Capture the cell that displays the provided text and extract its (x, y) central coordinate. 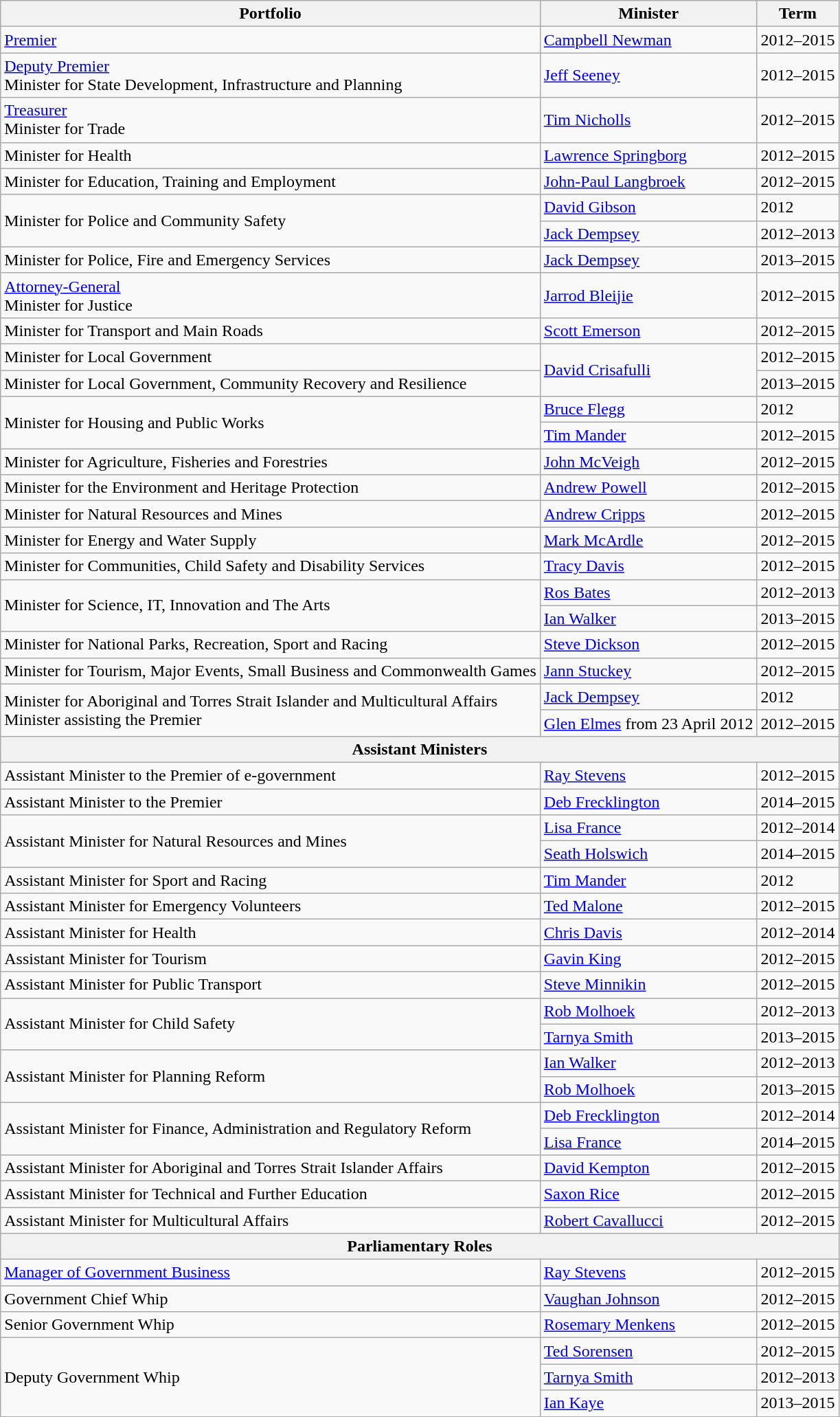
Minister for Natural Resources and Mines (271, 514)
Glen Elmes from 23 April 2012 (648, 723)
Vaughan Johnson (648, 1299)
David Gibson (648, 208)
Jeff Seeney (648, 76)
Minister for Aboriginal and Torres Strait Islander and Multicultural AffairsMinister assisting the Premier (271, 710)
Assistant Minister to the Premier (271, 802)
Minister for Local Government (271, 357)
Assistant Minister to the Premier of e-government (271, 775)
Gavin King (648, 959)
Lawrence Springborg (648, 155)
Assistant Minister for Child Safety (271, 1024)
Assistant Minister for Sport and Racing (271, 880)
Minister for Energy and Water Supply (271, 540)
Ros Bates (648, 592)
Minister for Local Government, Community Recovery and Resilience (271, 383)
Minister for Police and Community Safety (271, 221)
Minister for Agriculture, Fisheries and Forestries (271, 462)
Campbell Newman (648, 40)
Minister for the Environment and Heritage Protection (271, 488)
Term (798, 14)
Manager of Government Business (271, 1273)
Deputy Government Whip (271, 1377)
Ted Malone (648, 906)
David Crisafulli (648, 370)
Minister for Education, Training and Employment (271, 181)
Premier (271, 40)
Assistant Ministers (420, 749)
Portfolio (271, 14)
Parliamentary Roles (420, 1247)
Robert Cavallucci (648, 1220)
TreasurerMinister for Trade (271, 120)
Andrew Cripps (648, 514)
Andrew Powell (648, 488)
Saxon Rice (648, 1194)
John McVeigh (648, 462)
Bruce Flegg (648, 410)
Minister for Science, IT, Innovation and The Arts (271, 605)
Ian Kaye (648, 1403)
Government Chief Whip (271, 1299)
Seath Holswich (648, 854)
John-Paul Langbroek (648, 181)
Steve Minnikin (648, 985)
Minister for Communities, Child Safety and Disability Services (271, 566)
Steve Dickson (648, 645)
Jann Stuckey (648, 671)
Chris Davis (648, 933)
David Kempton (648, 1168)
Tracy Davis (648, 566)
Assistant Minister for Planning Reform (271, 1076)
Minister for Transport and Main Roads (271, 331)
Scott Emerson (648, 331)
Rosemary Menkens (648, 1325)
Minister for National Parks, Recreation, Sport and Racing (271, 645)
Assistant Minister for Multicultural Affairs (271, 1220)
Assistant Minister for Finance, Administration and Regulatory Reform (271, 1128)
Assistant Minister for Aboriginal and Torres Strait Islander Affairs (271, 1168)
Tim Nicholls (648, 120)
Assistant Minister for Emergency Volunteers (271, 906)
Mark McArdle (648, 540)
Ted Sorensen (648, 1351)
Assistant Minister for Technical and Further Education (271, 1194)
Minister for Housing and Public Works (271, 423)
Minister (648, 14)
Jarrod Bleijie (648, 295)
Minister for Police, Fire and Emergency Services (271, 260)
Attorney-GeneralMinister for Justice (271, 295)
Assistant Minister for Health (271, 933)
Assistant Minister for Tourism (271, 959)
Deputy PremierMinister for State Development, Infrastructure and Planning (271, 76)
Minister for Tourism, Major Events, Small Business and Commonwealth Games (271, 671)
Assistant Minister for Natural Resources and Mines (271, 841)
Senior Government Whip (271, 1325)
Minister for Health (271, 155)
Assistant Minister for Public Transport (271, 985)
